From the cell containing the given text, extract its center point as [x, y] coordinate. 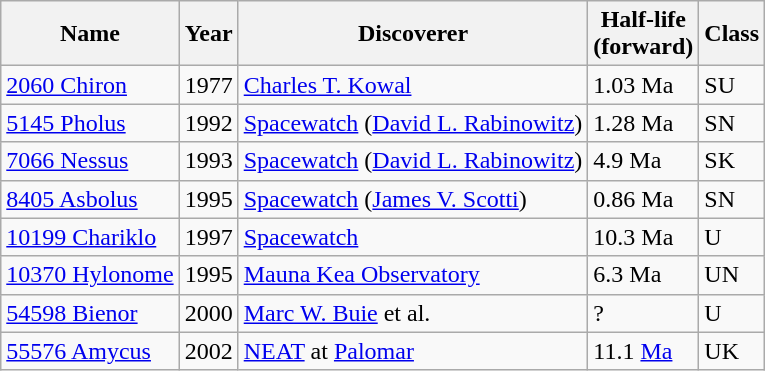
Marc W. Buie et al. [413, 313]
SU [732, 85]
UK [732, 351]
4.9 Ma [644, 161]
Charles T. Kowal [413, 85]
Year [208, 34]
Spacewatch (James V. Scotti) [413, 199]
10.3 Ma [644, 237]
1992 [208, 123]
SK [732, 161]
Half-life(forward) [644, 34]
Name [90, 34]
55576 Amycus [90, 351]
NEAT at Palomar [413, 351]
Class [732, 34]
10370 Hylonome [90, 275]
1977 [208, 85]
Spacewatch [413, 237]
5145 Pholus [90, 123]
2002 [208, 351]
2000 [208, 313]
Mauna Kea Observatory [413, 275]
? [644, 313]
54598 Bienor [90, 313]
1.03 Ma [644, 85]
6.3 Ma [644, 275]
1.28 Ma [644, 123]
10199 Chariklo [90, 237]
8405 Asbolus [90, 199]
0.86 Ma [644, 199]
1997 [208, 237]
11.1 Ma [644, 351]
Discoverer [413, 34]
UN [732, 275]
1993 [208, 161]
2060 Chiron [90, 85]
7066 Nessus [90, 161]
